Return the (x, y) coordinate for the center point of the cell that contains the specified text.  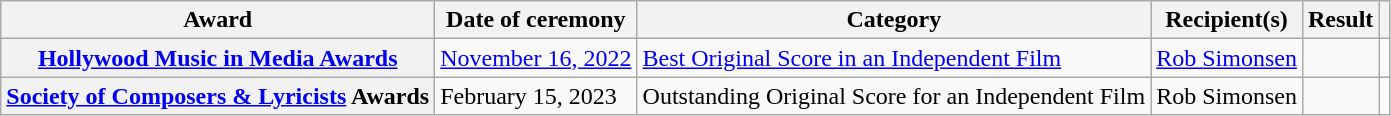
Best Original Score in an Independent Film (894, 58)
Result (1340, 20)
Category (894, 20)
Recipient(s) (1227, 20)
Outstanding Original Score for an Independent Film (894, 96)
February 15, 2023 (536, 96)
Society of Composers & Lyricists Awards (218, 96)
Date of ceremony (536, 20)
Hollywood Music in Media Awards (218, 58)
November 16, 2022 (536, 58)
Award (218, 20)
